Extract the (X, Y) coordinate from the center of the cell holding the provided text.  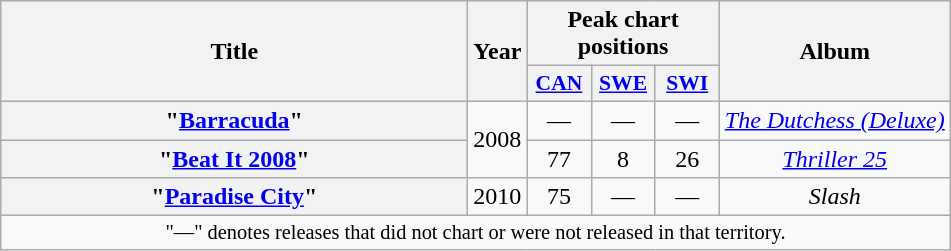
The Dutchess (Deluxe) (834, 120)
Peak chart positions (623, 34)
Title (234, 52)
SWI (687, 84)
"Beat It 2008" (234, 159)
"Paradise City" (234, 197)
Year (498, 52)
CAN (559, 84)
Thriller 25 (834, 159)
2010 (498, 197)
8 (623, 159)
2008 (498, 139)
"Barracuda" (234, 120)
75 (559, 197)
SWE (623, 84)
26 (687, 159)
Slash (834, 197)
"—" denotes releases that did not chart or were not released in that territory. (476, 233)
Album (834, 52)
77 (559, 159)
